For the text-containing cell, return its midpoint in (X, Y) coordinate format. 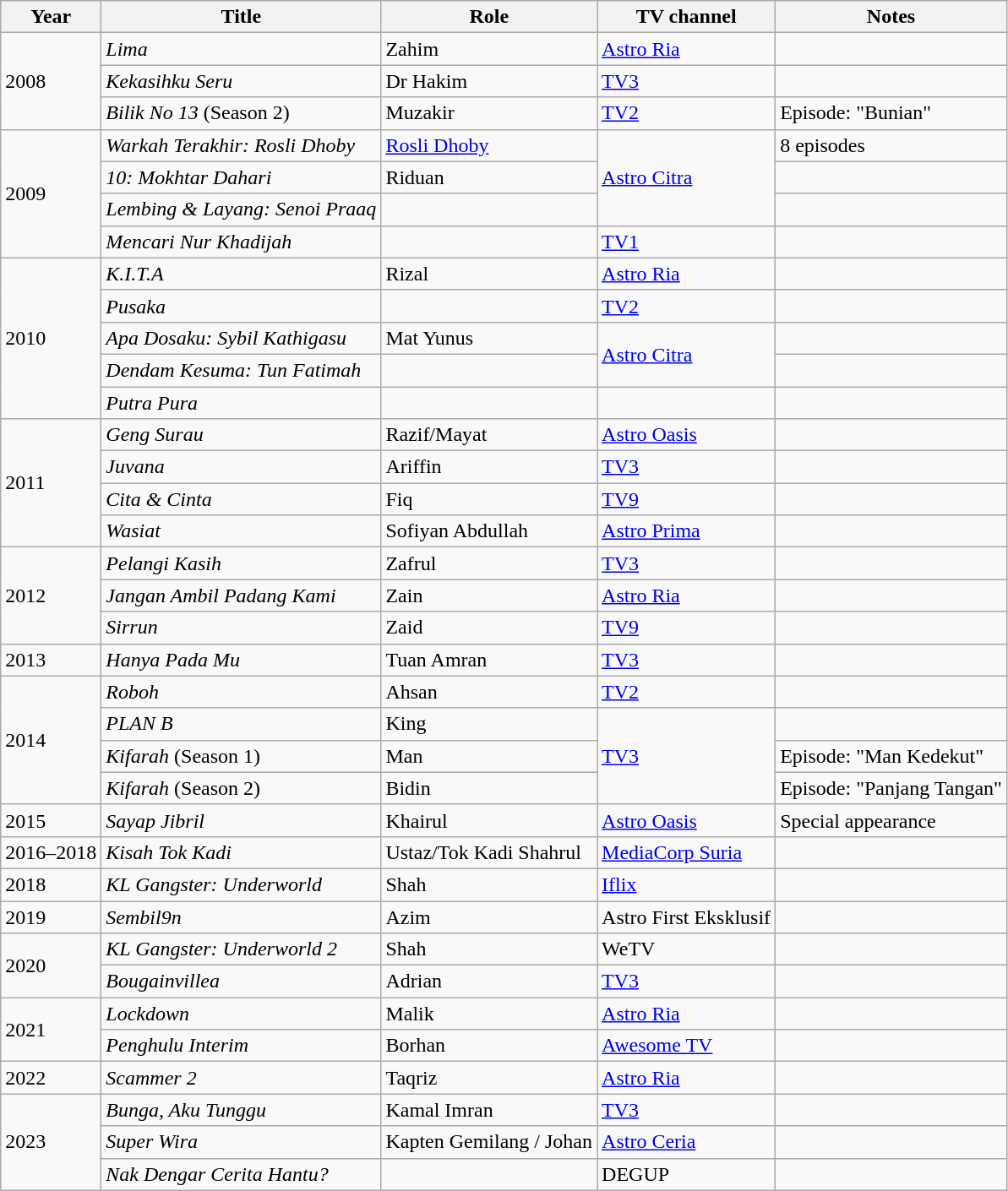
Year (51, 17)
Nak Dengar Cerita Hantu? (242, 1174)
2008 (51, 81)
2015 (51, 820)
Malik (489, 1014)
Kifarah (Season 1) (242, 756)
K.I.T.A (242, 274)
Taqriz (489, 1078)
Zain (489, 595)
Sirrun (242, 628)
Razif/Mayat (489, 435)
Pelangi Kasih (242, 563)
Title (242, 17)
Dr Hakim (489, 81)
Mencari Nur Khadijah (242, 242)
Episode: "Bunian" (891, 113)
Sayap Jibril (242, 820)
Rizal (489, 274)
Scammer 2 (242, 1078)
2011 (51, 483)
DEGUP (686, 1174)
PLAN B (242, 724)
2019 (51, 916)
Astro Ceria (686, 1142)
Jangan Ambil Padang Kami (242, 595)
Apa Dosaku: Sybil Kathigasu (242, 338)
Kekasihku Seru (242, 81)
2010 (51, 338)
King (489, 724)
Juvana (242, 467)
Geng Surau (242, 435)
Notes (891, 17)
2018 (51, 884)
Role (489, 17)
Ariffin (489, 467)
TV channel (686, 17)
Borhan (489, 1046)
Awesome TV (686, 1046)
Ustaz/Tok Kadi Shahrul (489, 852)
Roboh (242, 692)
2009 (51, 193)
Super Wira (242, 1142)
Azim (489, 916)
Sofiyan Abdullah (489, 531)
Zahim (489, 49)
KL Gangster: Underworld 2 (242, 949)
2014 (51, 740)
Episode: "Man Kedekut" (891, 756)
Penghulu Interim (242, 1046)
Wasiat (242, 531)
Episode: "Panjang Tangan" (891, 788)
Rosli Dhoby (489, 145)
Adrian (489, 982)
Kamal Imran (489, 1110)
Hanya Pada Mu (242, 660)
Zaid (489, 628)
TV1 (686, 242)
2012 (51, 595)
Sembil9n (242, 916)
Kisah Tok Kadi (242, 852)
2023 (51, 1142)
Riduan (489, 177)
2016–2018 (51, 852)
2013 (51, 660)
2022 (51, 1078)
Bilik No 13 (Season 2) (242, 113)
Ahsan (489, 692)
Kifarah (Season 2) (242, 788)
Bougainvillea (242, 982)
10: Mokhtar Dahari (242, 177)
Fiq (489, 499)
8 episodes (891, 145)
2020 (51, 965)
Pusaka (242, 306)
Bunga, Aku Tunggu (242, 1110)
MediaCorp Suria (686, 852)
Zafrul (489, 563)
Lembing & Layang: Senoi Praaq (242, 209)
Cita & Cinta (242, 499)
Khairul (489, 820)
Man (489, 756)
Astro First Eksklusif (686, 916)
Kapten Gemilang / Johan (489, 1142)
Iflix (686, 884)
Warkah Terakhir: Rosli Dhoby (242, 145)
WeTV (686, 949)
2021 (51, 1030)
Putra Pura (242, 403)
Dendam Kesuma: Tun Fatimah (242, 370)
Astro Prima (686, 531)
Tuan Amran (489, 660)
Special appearance (891, 820)
Mat Yunus (489, 338)
Lima (242, 49)
Bidin (489, 788)
Lockdown (242, 1014)
Muzakir (489, 113)
KL Gangster: Underworld (242, 884)
